Locate the cell with the specified text and output its [X, Y] center coordinate. 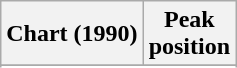
Chart (1990) [72, 34]
Peakposition [189, 34]
